Capture the cell that displays the provided text and extract its [x, y] central coordinate. 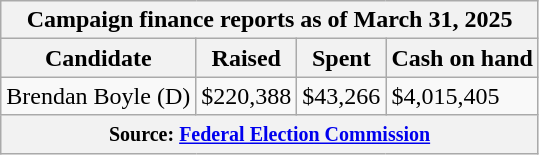
Cash on hand [462, 58]
Spent [342, 58]
Candidate [98, 58]
$43,266 [342, 96]
Campaign finance reports as of March 31, 2025 [270, 20]
$220,388 [246, 96]
Source: Federal Election Commission [270, 134]
Raised [246, 58]
Brendan Boyle (D) [98, 96]
$4,015,405 [462, 96]
